Locate the cell with the specified text and output its [X, Y] center coordinate. 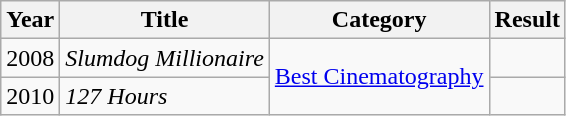
Result [527, 20]
Title [165, 20]
2008 [30, 58]
Year [30, 20]
Best Cinematography [379, 77]
Category [379, 20]
Slumdog Millionaire [165, 58]
2010 [30, 96]
127 Hours [165, 96]
